Return the (x, y) coordinate for the center point of the cell that contains the specified text.  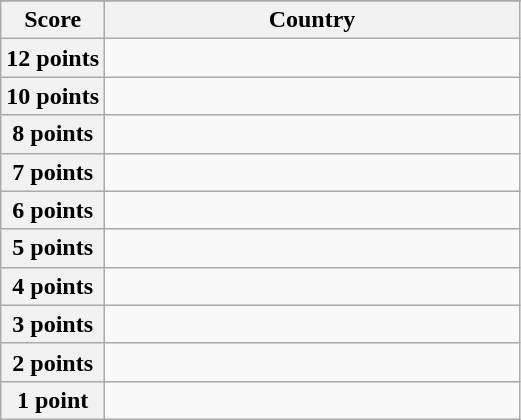
5 points (53, 248)
8 points (53, 134)
12 points (53, 58)
Country (312, 20)
4 points (53, 286)
6 points (53, 210)
1 point (53, 400)
3 points (53, 324)
2 points (53, 362)
10 points (53, 96)
Score (53, 20)
7 points (53, 172)
